Return (X, Y) of the center of cell containing provided text 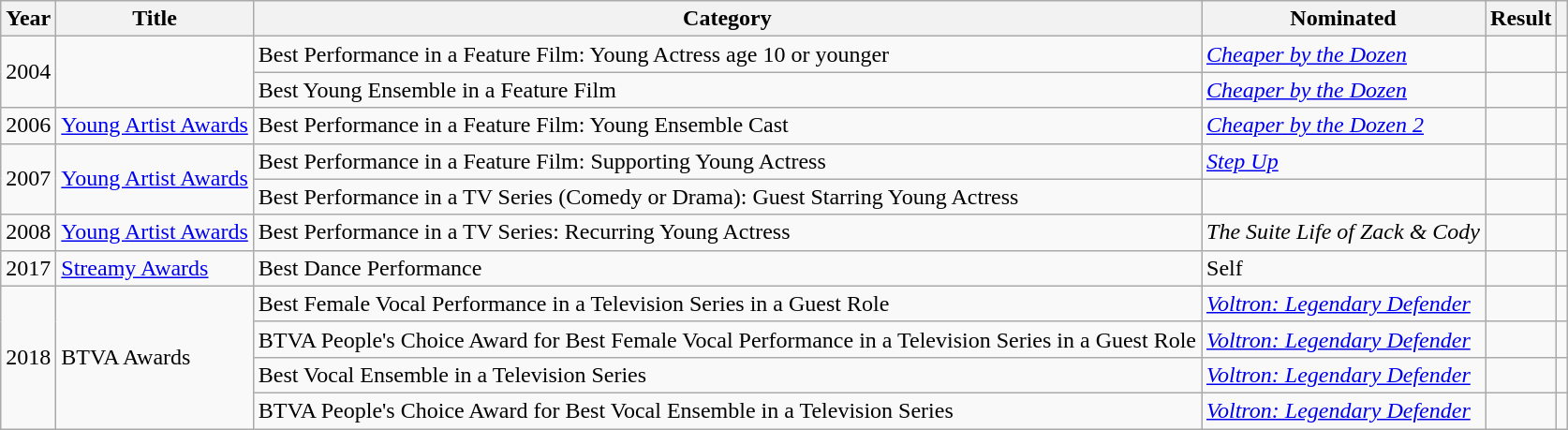
Self (1343, 268)
Best Performance in a Feature Film: Young Ensemble Cast (727, 126)
Title (155, 19)
Best Performance in a Feature Film: Supporting Young Actress (727, 161)
BTVA People's Choice Award for Best Vocal Ensemble in a Television Series (727, 410)
Best Performance in a TV Series: Recurring Young Actress (727, 232)
2004 (28, 72)
BTVA Awards (155, 357)
The Suite Life of Zack & Cody (1343, 232)
Best Performance in a TV Series (Comedy or Drama): Guest Starring Young Actress (727, 197)
Nominated (1343, 19)
Step Up (1343, 161)
2018 (28, 357)
2017 (28, 268)
Streamy Awards (155, 268)
Cheaper by the Dozen 2 (1343, 126)
Category (727, 19)
2008 (28, 232)
2007 (28, 179)
Result (1521, 19)
BTVA People's Choice Award for Best Female Vocal Performance in a Television Series in a Guest Role (727, 339)
Best Female Vocal Performance in a Television Series in a Guest Role (727, 304)
Best Young Ensemble in a Feature Film (727, 90)
2006 (28, 126)
Best Dance Performance (727, 268)
Best Vocal Ensemble in a Television Series (727, 375)
Best Performance in a Feature Film: Young Actress age 10 or younger (727, 54)
Year (28, 19)
